Pinpoint the cell where the given text exists, returning its [X, Y] midpoint coordinate. 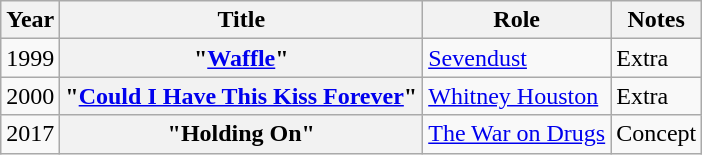
Role [517, 20]
Concept [656, 134]
"Holding On" [242, 134]
2017 [30, 134]
Notes [656, 20]
Year [30, 20]
"Could I Have This Kiss Forever" [242, 96]
1999 [30, 58]
Whitney Houston [517, 96]
The War on Drugs [517, 134]
2000 [30, 96]
"Waffle" [242, 58]
Sevendust [517, 58]
Title [242, 20]
